Return the (x, y) coordinate for the center point of the cell that contains the specified text.  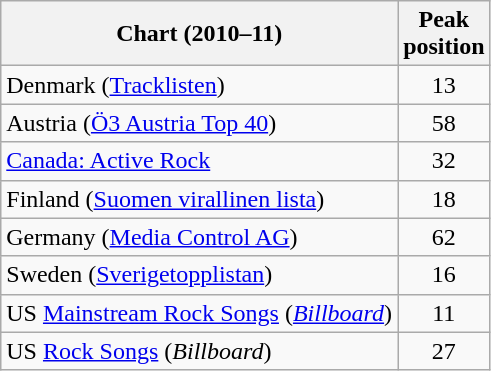
US Rock Songs (Billboard) (200, 351)
Finland (Suomen virallinen lista) (200, 199)
13 (444, 85)
18 (444, 199)
Peakposition (444, 34)
Canada: Active Rock (200, 161)
Denmark (Tracklisten) (200, 85)
16 (444, 275)
Austria (Ö3 Austria Top 40) (200, 123)
58 (444, 123)
27 (444, 351)
Chart (2010–11) (200, 34)
11 (444, 313)
32 (444, 161)
62 (444, 237)
Sweden (Sverigetopplistan) (200, 275)
US Mainstream Rock Songs (Billboard) (200, 313)
Germany (Media Control AG) (200, 237)
